Scan for the cell matching the given text and deliver its (X, Y) coordinate at center. 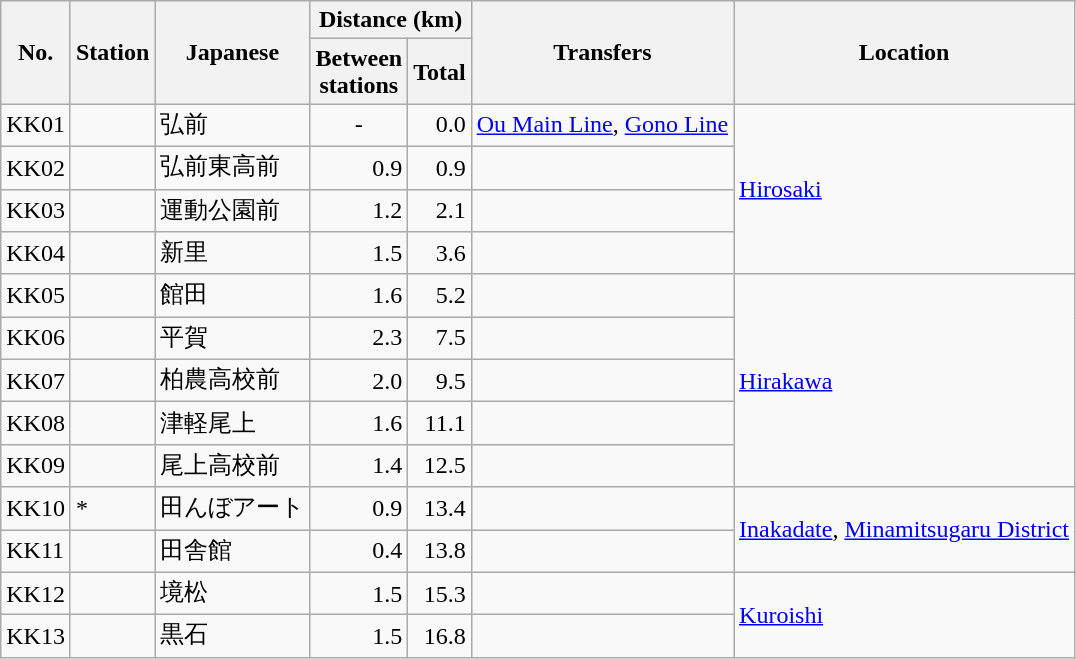
黒石 (232, 636)
田舎館 (232, 552)
KK12 (36, 594)
Kuroishi (904, 614)
Hirakawa (904, 380)
KK11 (36, 552)
Location (904, 52)
KK08 (36, 424)
- (359, 126)
平賀 (232, 338)
KK13 (36, 636)
Betweenstations (359, 72)
1.2 (359, 210)
KK09 (36, 466)
KK02 (36, 168)
Inakadate, Minamitsugaru District (904, 530)
KK03 (36, 210)
12.5 (440, 466)
KK06 (36, 338)
Hirosaki (904, 189)
9.5 (440, 380)
11.1 (440, 424)
弘前 (232, 126)
新里 (232, 254)
2.1 (440, 210)
館田 (232, 296)
2.3 (359, 338)
No. (36, 52)
13.4 (440, 508)
KK10 (36, 508)
16.8 (440, 636)
3.6 (440, 254)
15.3 (440, 594)
Total (440, 72)
KK07 (36, 380)
KK05 (36, 296)
Transfers (602, 52)
0.4 (359, 552)
田んぼアート (232, 508)
Ou Main Line, Gono Line (602, 126)
2.0 (359, 380)
境松 (232, 594)
* (112, 508)
KK01 (36, 126)
13.8 (440, 552)
KK04 (36, 254)
尾上高校前 (232, 466)
弘前東高前 (232, 168)
Distance (km) (390, 20)
Japanese (232, 52)
1.4 (359, 466)
5.2 (440, 296)
津軽尾上 (232, 424)
運動公園前 (232, 210)
柏農高校前 (232, 380)
7.5 (440, 338)
0.0 (440, 126)
Station (112, 52)
